Scan for the cell matching the given text and deliver its (X, Y) coordinate at center. 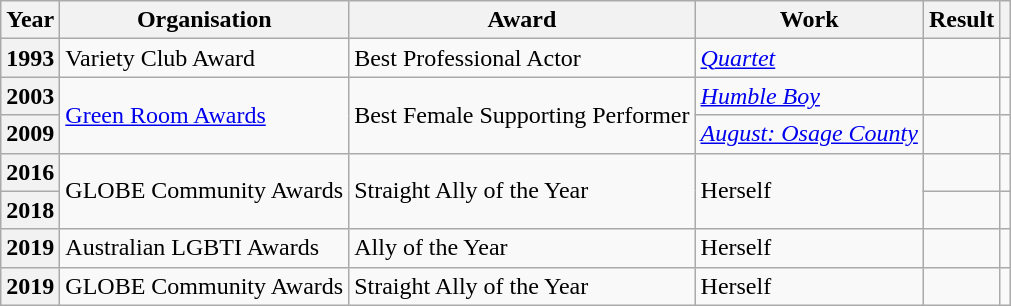
Quartet (809, 58)
Ally of the Year (522, 248)
2018 (30, 210)
Best Female Supporting Performer (522, 115)
August: Osage County (809, 134)
Work (809, 20)
Best Professional Actor (522, 58)
Result (961, 20)
Award (522, 20)
Variety Club Award (204, 58)
Green Room Awards (204, 115)
Organisation (204, 20)
Year (30, 20)
2003 (30, 96)
2016 (30, 172)
2009 (30, 134)
1993 (30, 58)
Humble Boy (809, 96)
Australian LGBTI Awards (204, 248)
